Locate the cell with the specified text and output its [X, Y] center coordinate. 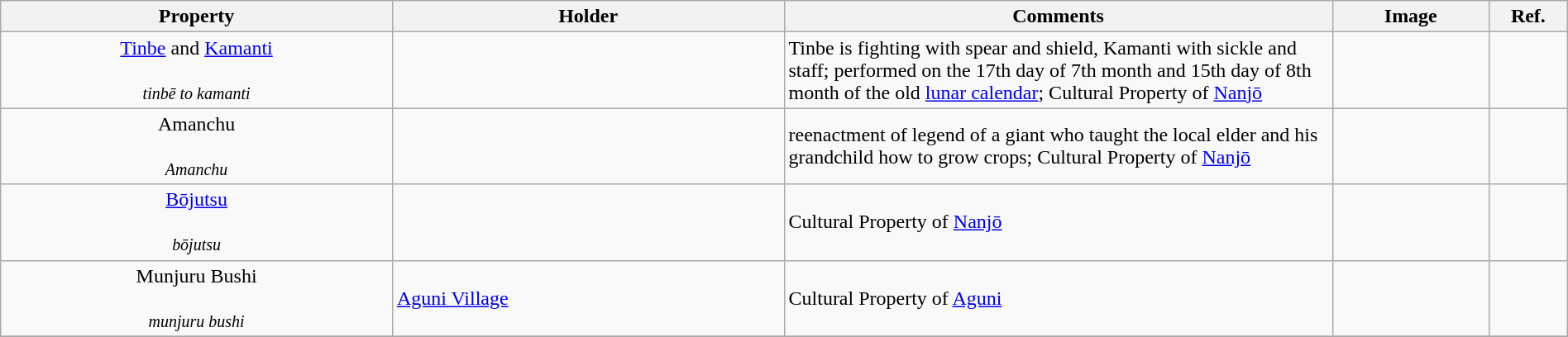
Munjuru Bushimunjuru bushi [197, 298]
Tinbe and Kamantitinbē to kamanti [197, 70]
Ref. [1528, 17]
reenactment of legend of a giant who taught the local elder and his grandchild how to grow crops; Cultural Property of Nanjō [1059, 146]
AmanchuAmanchu [197, 146]
Comments [1059, 17]
Image [1411, 17]
Cultural Property of Aguni [1059, 298]
Holder [588, 17]
Aguni Village [588, 298]
Cultural Property of Nanjō [1059, 222]
Bōjutsubōjutsu [197, 222]
Property [197, 17]
